Search for the cell housing the specified text and yield its [x, y] center coordinate. 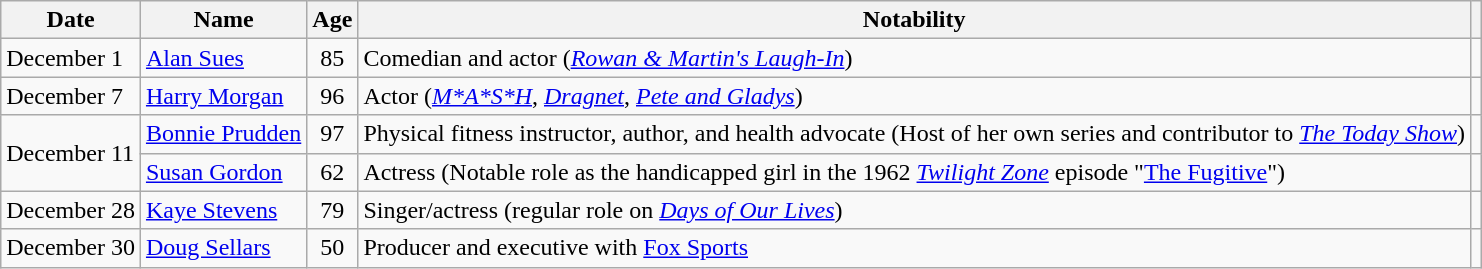
Producer and executive with Fox Sports [914, 248]
62 [332, 172]
December 28 [71, 210]
Singer/actress (regular role on Days of Our Lives) [914, 210]
Age [332, 20]
79 [332, 210]
Kaye Stevens [223, 210]
December 7 [71, 96]
December 1 [71, 58]
96 [332, 96]
Bonnie Prudden [223, 134]
Physical fitness instructor, author, and health advocate (Host of her own series and contributor to The Today Show) [914, 134]
Susan Gordon [223, 172]
85 [332, 58]
December 11 [71, 153]
Notability [914, 20]
97 [332, 134]
Harry Morgan [223, 96]
December 30 [71, 248]
Alan Sues [223, 58]
Actor (M*A*S*H, Dragnet, Pete and Gladys) [914, 96]
Doug Sellars [223, 248]
50 [332, 248]
Date [71, 20]
Comedian and actor (Rowan & Martin's Laugh-In) [914, 58]
Name [223, 20]
Actress (Notable role as the handicapped girl in the 1962 Twilight Zone episode "The Fugitive") [914, 172]
